Scan for the cell matching the given text and deliver its (x, y) coordinate at center. 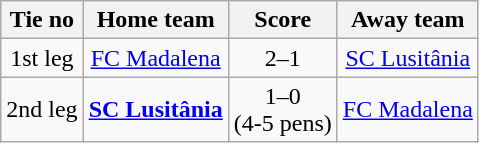
2–1 (282, 58)
Away team (408, 20)
2nd leg (42, 110)
Tie no (42, 20)
Score (282, 20)
Home team (156, 20)
1st leg (42, 58)
1–0 (4-5 pens) (282, 110)
